Locate the cell with the specified text and output its [x, y] center coordinate. 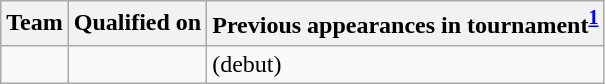
Qualified on [137, 24]
(debut) [406, 64]
Previous appearances in tournament1 [406, 24]
Team [35, 24]
